Pinpoint the cell where the given text exists, returning its [X, Y] midpoint coordinate. 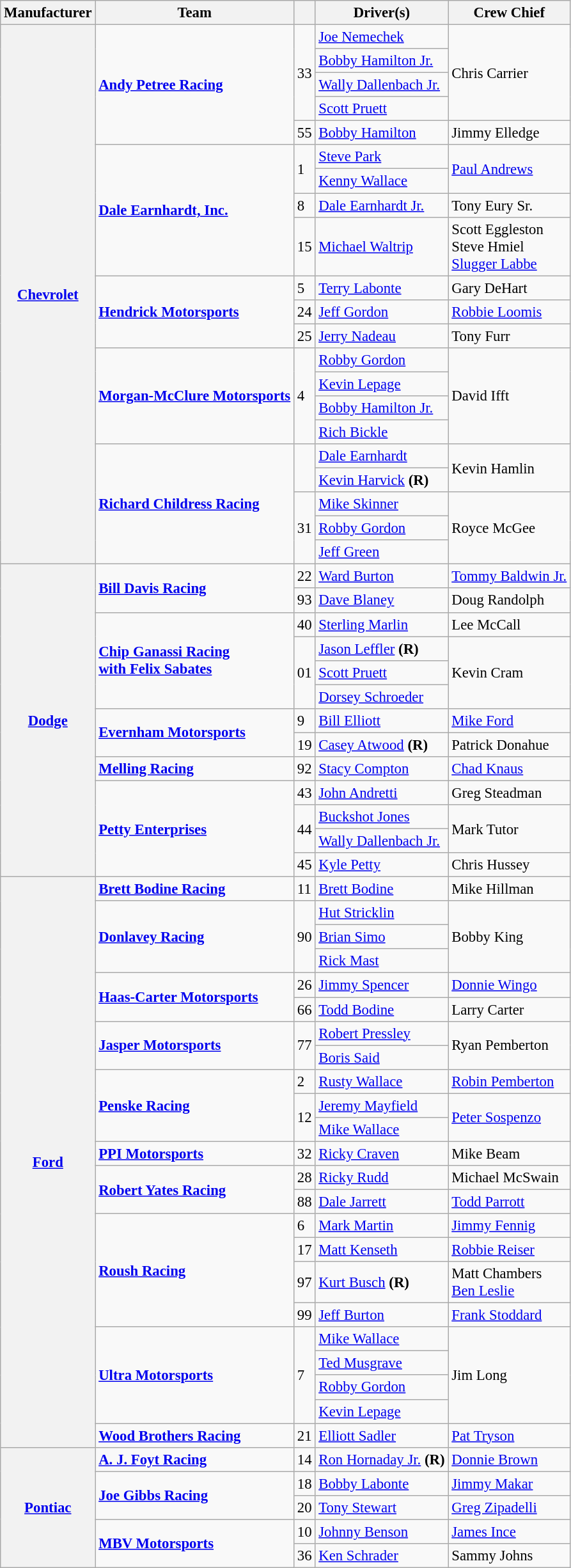
Ryan Pemberton [509, 1045]
Ultra Motorsports [194, 1375]
5 [304, 288]
Rusty Wallace [382, 1081]
Mike Beam [509, 1153]
Matt Kenseth [382, 1250]
Chip Ganassi Racingwith Felix Sabates [194, 660]
Tony Stewart [382, 1508]
A. J. Foyt Racing [194, 1459]
Chris Hussey [509, 865]
88 [304, 1201]
01 [304, 673]
Manufacturer [48, 13]
Greg Steadman [509, 793]
8 [304, 205]
Ward Burton [382, 576]
Joe Gibbs Racing [194, 1496]
Brett Bodine Racing [194, 889]
Morgan-McClure Motorsports [194, 396]
Peter Sospenzo [509, 1117]
Bill Davis Racing [194, 589]
Sterling Marlin [382, 624]
Frank Stoddard [509, 1315]
Jeff Burton [382, 1315]
24 [304, 312]
Driver(s) [382, 13]
Penske Racing [194, 1105]
92 [304, 769]
Todd Parrott [509, 1201]
Kevin Hamlin [509, 468]
Royce McGee [509, 528]
Buckshot Jones [382, 817]
Rick Mast [382, 962]
Ron Hornaday Jr. (R) [382, 1459]
Brian Simo [382, 937]
28 [304, 1178]
Tony Furr [509, 336]
18 [304, 1484]
40 [304, 624]
Doug Randolph [509, 601]
Andy Petree Racing [194, 85]
77 [304, 1045]
Dale Earnhardt Jr. [382, 205]
44 [304, 829]
9 [304, 721]
Robbie Reiser [509, 1250]
19 [304, 745]
Terry Labonte [382, 288]
Steve Park [382, 157]
Jeff Gordon [382, 312]
2 [304, 1081]
John Andretti [382, 793]
Michael Waltrip [382, 246]
Dale Jarrett [382, 1201]
90 [304, 937]
Robert Yates Racing [194, 1190]
Jimmy Fennig [509, 1226]
Haas-Carter Motorsports [194, 997]
43 [304, 793]
Matt Chambers Ben Leslie [509, 1282]
Brett Bodine [382, 889]
Evernham Motorsports [194, 733]
Gary DeHart [509, 288]
Jerry Nadeau [382, 336]
Petty Enterprises [194, 828]
Chris Carrier [509, 73]
Ted Musgrave [382, 1363]
Bobby Hamilton [382, 133]
Tony Eury Sr. [509, 205]
15 [304, 246]
Casey Atwood (R) [382, 745]
Kevin Cram [509, 673]
Chevrolet [48, 294]
Dodge [48, 720]
Johnny Benson [382, 1532]
Elliott Sadler [382, 1436]
55 [304, 133]
Pontiac [48, 1507]
12 [304, 1117]
Todd Bodine [382, 1010]
Ken Schrader [382, 1556]
Kyle Petty [382, 865]
Robbie Loomis [509, 312]
Boris Said [382, 1057]
Ford [48, 1162]
MBV Motorsports [194, 1543]
Paul Andrews [509, 169]
Robin Pemberton [509, 1081]
22 [304, 576]
31 [304, 528]
Mike Hillman [509, 889]
Joe Nemechek [382, 37]
Kenny Wallace [382, 181]
11 [304, 889]
Robert Pressley [382, 1033]
Kevin Harvick (R) [382, 480]
45 [304, 865]
Hendrick Motorsports [194, 312]
Jimmy Elledge [509, 133]
32 [304, 1153]
Bobby King [509, 937]
James Ince [509, 1532]
Ricky Rudd [382, 1178]
14 [304, 1459]
Richard Childress Racing [194, 504]
6 [304, 1226]
Dale Earnhardt, Inc. [194, 210]
Bobby Labonte [382, 1484]
Dorsey Schroeder [382, 697]
Pat Tryson [509, 1436]
Mike Ford [509, 721]
David Ifft [509, 396]
Donnie Wingo [509, 985]
Mike Skinner [382, 504]
Jeremy Mayfield [382, 1105]
Michael McSwain [509, 1178]
Dale Earnhardt [382, 456]
Donlavey Racing [194, 937]
Lee McCall [509, 624]
Roush Racing [194, 1271]
Hut Stricklin [382, 913]
93 [304, 601]
Stacy Compton [382, 769]
Ricky Craven [382, 1153]
26 [304, 985]
36 [304, 1556]
66 [304, 1010]
25 [304, 336]
Team [194, 13]
PPI Motorsports [194, 1153]
Jason Leffler (R) [382, 649]
1 [304, 169]
33 [304, 73]
7 [304, 1375]
Mark Martin [382, 1226]
Rich Bickle [382, 432]
Mark Tutor [509, 829]
Jasper Motorsports [194, 1045]
Patrick Donahue [509, 745]
Chad Knaus [509, 769]
Sammy Johns [509, 1556]
Dave Blaney [382, 601]
Jeff Green [382, 552]
Scott Eggleston Steve Hmiel Slugger Labbe [509, 246]
4 [304, 396]
Bill Elliott [382, 721]
Jim Long [509, 1375]
20 [304, 1508]
97 [304, 1282]
Jimmy Spencer [382, 985]
Tommy Baldwin Jr. [509, 576]
Greg Zipadelli [509, 1508]
Donnie Brown [509, 1459]
17 [304, 1250]
99 [304, 1315]
Kurt Busch (R) [382, 1282]
Crew Chief [509, 13]
Melling Racing [194, 769]
10 [304, 1532]
Larry Carter [509, 1010]
Wood Brothers Racing [194, 1436]
Jimmy Makar [509, 1484]
21 [304, 1436]
